Locate the cell with the specified text and output its [x, y] center coordinate. 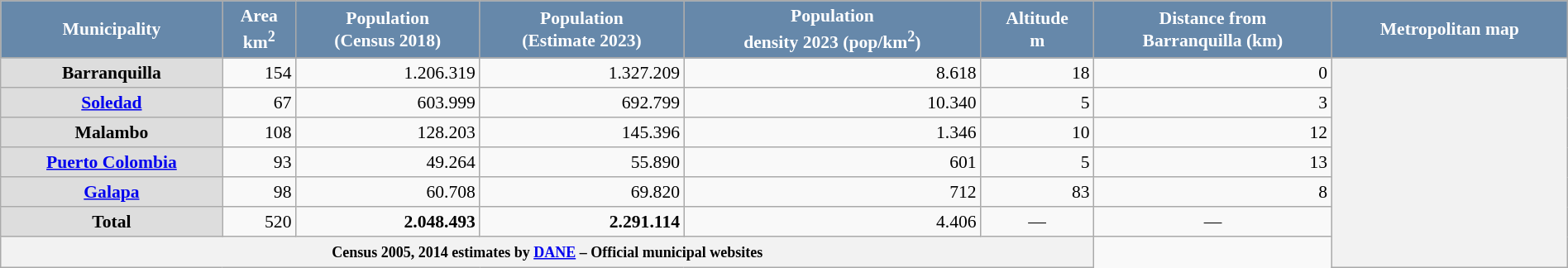
93 [259, 162]
2.291.114 [582, 222]
2.048.493 [387, 222]
Altitudem [1037, 30]
Soledad [112, 103]
1.206.319 [387, 73]
Distance fromBarranquilla (km) [1213, 30]
18 [1037, 73]
Areakm2 [259, 30]
Population(Estimate 2023) [582, 30]
Total [112, 222]
Population(Census 2018) [387, 30]
49.264 [387, 162]
145.396 [582, 132]
Census 2005, 2014 estimates by DANE – Official municipal websites [547, 252]
13 [1213, 162]
1.327.209 [582, 73]
Metropolitan map [1449, 30]
128.203 [387, 132]
603.999 [387, 103]
692.799 [582, 103]
12 [1213, 132]
98 [259, 192]
69.820 [582, 192]
Barranquilla [112, 73]
8 [1213, 192]
712 [832, 192]
67 [259, 103]
60.708 [387, 192]
Populationdensity 2023 (pop/km2) [832, 30]
154 [259, 73]
55.890 [582, 162]
3 [1213, 103]
83 [1037, 192]
4.406 [832, 222]
Municipality [112, 30]
520 [259, 222]
1.346 [832, 132]
Malambo [112, 132]
Galapa [112, 192]
601 [832, 162]
8.618 [832, 73]
10.340 [832, 103]
Puerto Colombia [112, 162]
10 [1037, 132]
108 [259, 132]
0 [1213, 73]
